Return (x, y) of the center of cell containing provided text 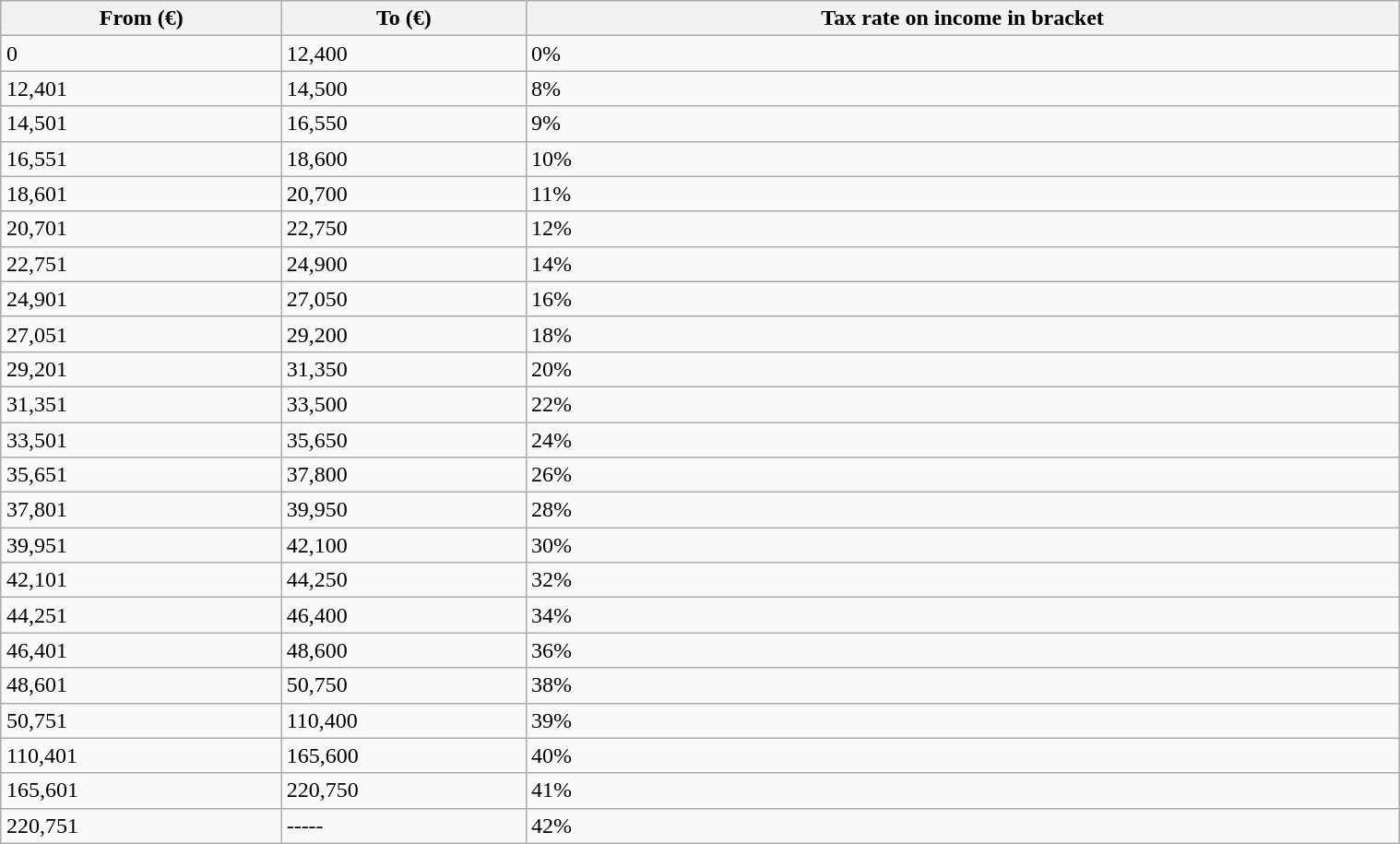
18,600 (404, 159)
35,651 (141, 475)
20% (963, 369)
34% (963, 615)
0 (141, 53)
18% (963, 334)
39,951 (141, 545)
35,650 (404, 440)
29,201 (141, 369)
22,751 (141, 264)
165,600 (404, 755)
20,700 (404, 194)
220,751 (141, 826)
33,501 (141, 440)
48,600 (404, 650)
24% (963, 440)
27,051 (141, 334)
22,750 (404, 229)
16% (963, 299)
31,351 (141, 404)
8% (963, 89)
26% (963, 475)
10% (963, 159)
46,400 (404, 615)
12,400 (404, 53)
33,500 (404, 404)
14% (963, 264)
----- (404, 826)
16,551 (141, 159)
42,100 (404, 545)
44,251 (141, 615)
110,401 (141, 755)
36% (963, 650)
14,500 (404, 89)
From (€) (141, 18)
40% (963, 755)
12% (963, 229)
32% (963, 580)
39,950 (404, 510)
24,901 (141, 299)
29,200 (404, 334)
50,751 (141, 720)
42,101 (141, 580)
39% (963, 720)
50,750 (404, 685)
31,350 (404, 369)
22% (963, 404)
11% (963, 194)
24,900 (404, 264)
18,601 (141, 194)
12,401 (141, 89)
41% (963, 791)
30% (963, 545)
46,401 (141, 650)
0% (963, 53)
44,250 (404, 580)
16,550 (404, 124)
Tax rate on income in bracket (963, 18)
27,050 (404, 299)
9% (963, 124)
38% (963, 685)
28% (963, 510)
37,800 (404, 475)
110,400 (404, 720)
37,801 (141, 510)
220,750 (404, 791)
20,701 (141, 229)
14,501 (141, 124)
48,601 (141, 685)
165,601 (141, 791)
To (€) (404, 18)
42% (963, 826)
